For the text-containing cell, return its midpoint in (X, Y) coordinate format. 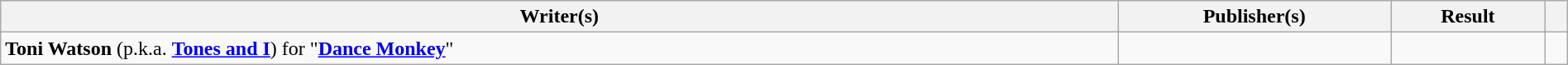
Toni Watson (p.k.a. Tones and I) for "Dance Monkey" (559, 48)
Writer(s) (559, 17)
Publisher(s) (1255, 17)
Result (1469, 17)
